Scan for the cell matching the given text and deliver its [x, y] coordinate at center. 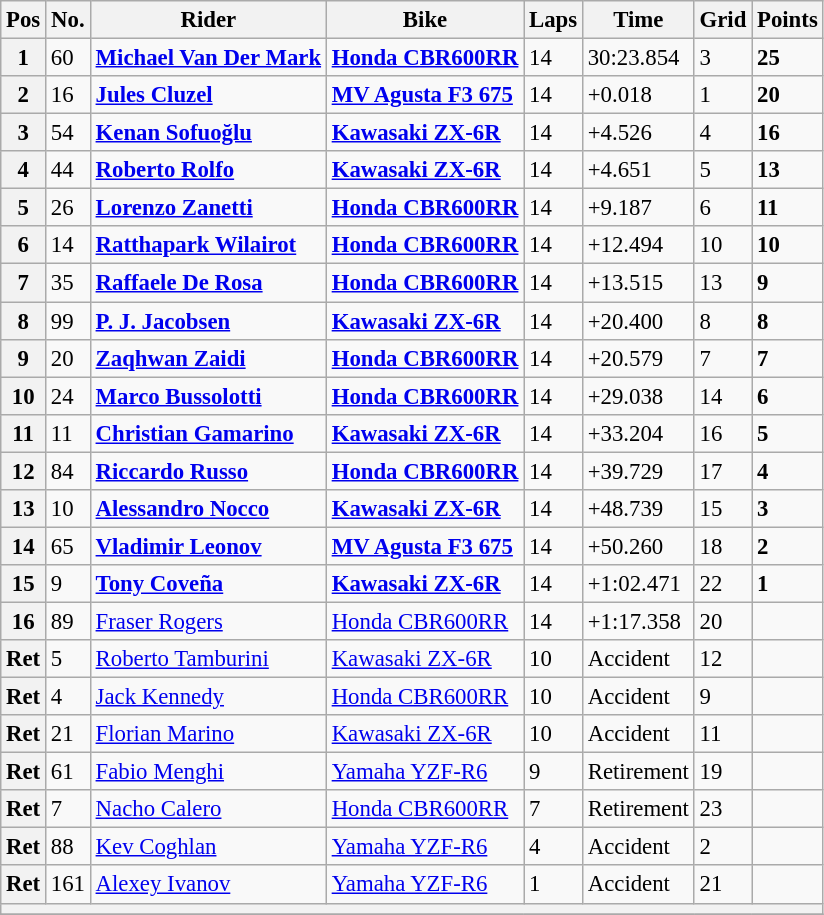
44 [68, 170]
161 [68, 885]
Raffaele De Rosa [208, 283]
+1:02.471 [638, 584]
22 [722, 584]
Tony Coveña [208, 584]
18 [722, 546]
Fraser Rogers [208, 621]
Vladimir Leonov [208, 546]
+0.018 [638, 95]
54 [68, 133]
+50.260 [638, 546]
84 [68, 471]
17 [722, 471]
+4.526 [638, 133]
25 [788, 58]
+39.729 [638, 471]
Ratthapark Wilairot [208, 245]
Kev Coghlan [208, 847]
Nacho Calero [208, 809]
35 [68, 283]
Alexey Ivanov [208, 885]
Laps [554, 20]
Kenan Sofuoğlu [208, 133]
Roberto Rolfo [208, 170]
Jack Kennedy [208, 697]
99 [68, 321]
60 [68, 58]
+48.739 [638, 509]
89 [68, 621]
Fabio Menghi [208, 772]
+29.038 [638, 396]
Riccardo Russo [208, 471]
Grid [722, 20]
+20.579 [638, 358]
+4.651 [638, 170]
24 [68, 396]
Time [638, 20]
30:23.854 [638, 58]
26 [68, 208]
Lorenzo Zanetti [208, 208]
Rider [208, 20]
Jules Cluzel [208, 95]
Christian Gamarino [208, 433]
P. J. Jacobsen [208, 321]
Florian Marino [208, 734]
+20.400 [638, 321]
Roberto Tamburini [208, 659]
Michael Van Der Mark [208, 58]
+9.187 [638, 208]
65 [68, 546]
61 [68, 772]
Pos [24, 20]
Marco Bussolotti [208, 396]
23 [722, 809]
88 [68, 847]
+13.515 [638, 283]
Points [788, 20]
Bike [424, 20]
+1:17.358 [638, 621]
Zaqhwan Zaidi [208, 358]
+33.204 [638, 433]
19 [722, 772]
No. [68, 20]
Alessandro Nocco [208, 509]
+12.494 [638, 245]
